Output the [x, y] coordinate of the center of the cell containing the given text.  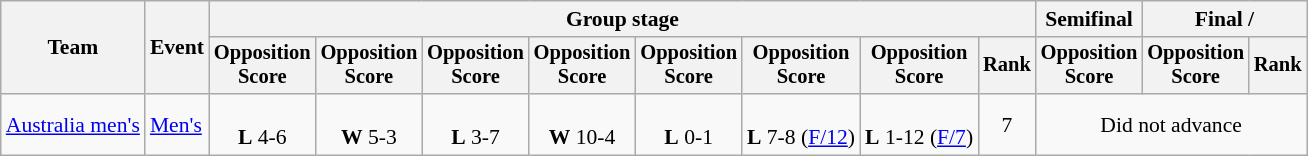
Team [73, 48]
W 5-3 [370, 124]
Did not advance [1172, 124]
L 7-8 (F/12) [801, 124]
Event [177, 48]
Semifinal [1090, 19]
W 10-4 [582, 124]
7 [1007, 124]
L 1-12 (F/7) [919, 124]
L 4-6 [262, 124]
Australia men's [73, 124]
Men's [177, 124]
L 3-7 [476, 124]
Group stage [622, 19]
Final / [1224, 19]
L 0-1 [688, 124]
